Determine the (x, y) coordinate at the center of the cell enclosing the given text.  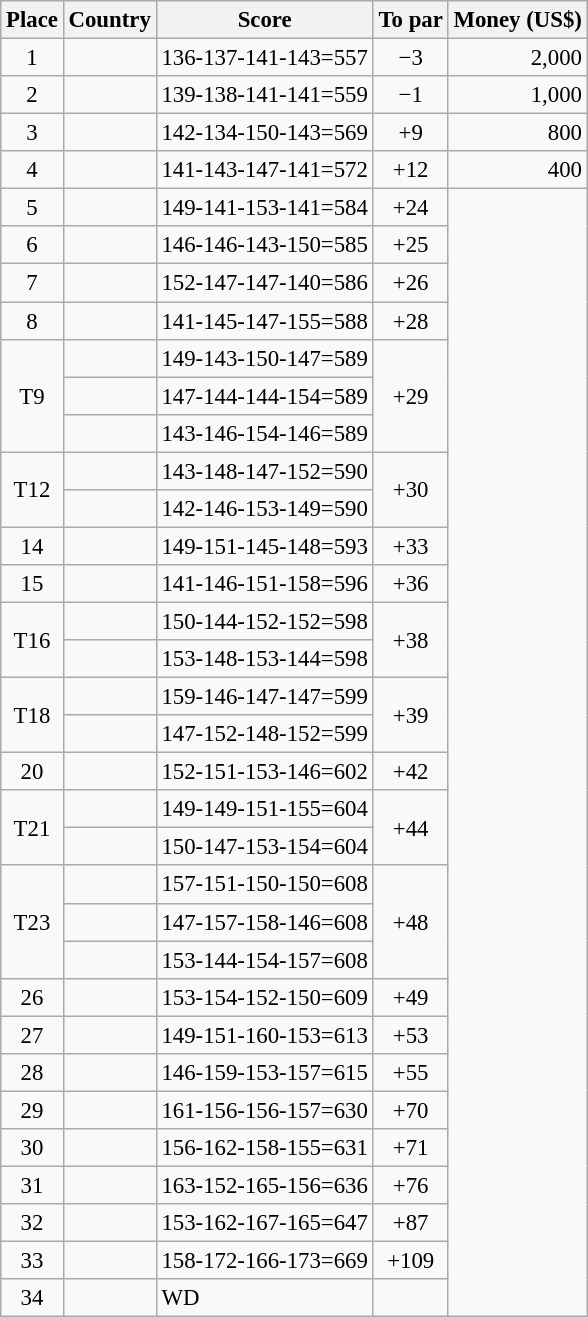
+70 (410, 1110)
142-134-150-143=569 (264, 133)
T12 (32, 490)
1,000 (518, 95)
143-146-154-146=589 (264, 433)
T16 (32, 640)
4 (32, 170)
+109 (410, 1261)
+33 (410, 546)
+71 (410, 1148)
+48 (410, 922)
29 (32, 1110)
157-151-150-150=608 (264, 885)
161-156-156-157=630 (264, 1110)
142-146-153-149=590 (264, 509)
153-144-154-157=608 (264, 960)
+24 (410, 208)
149-151-145-148=593 (264, 546)
Country (110, 20)
143-148-147-152=590 (264, 471)
+39 (410, 716)
+44 (410, 828)
163-152-165-156=636 (264, 1185)
146-159-153-157=615 (264, 1073)
2,000 (518, 58)
Money (US$) (518, 20)
800 (518, 133)
+29 (410, 396)
+38 (410, 640)
146-146-143-150=585 (264, 245)
6 (32, 245)
To par (410, 20)
+55 (410, 1073)
5 (32, 208)
147-157-158-146=608 (264, 922)
141-145-147-155=588 (264, 321)
153-162-167-165=647 (264, 1223)
−3 (410, 58)
T23 (32, 922)
14 (32, 546)
149-149-151-155=604 (264, 809)
147-144-144-154=589 (264, 396)
T18 (32, 716)
149-151-160-153=613 (264, 1035)
136-137-141-143=557 (264, 58)
149-143-150-147=589 (264, 358)
7 (32, 283)
1 (32, 58)
32 (32, 1223)
141-143-147-141=572 (264, 170)
+28 (410, 321)
139-138-141-141=559 (264, 95)
+9 (410, 133)
141-146-151-158=596 (264, 584)
34 (32, 1298)
+42 (410, 772)
T9 (32, 396)
+87 (410, 1223)
+12 (410, 170)
26 (32, 997)
+36 (410, 584)
31 (32, 1185)
150-147-153-154=604 (264, 847)
147-152-148-152=599 (264, 734)
20 (32, 772)
33 (32, 1261)
+76 (410, 1185)
156-162-158-155=631 (264, 1148)
152-151-153-146=602 (264, 772)
153-148-153-144=598 (264, 659)
+30 (410, 490)
28 (32, 1073)
3 (32, 133)
+53 (410, 1035)
2 (32, 95)
8 (32, 321)
152-147-147-140=586 (264, 283)
149-141-153-141=584 (264, 208)
−1 (410, 95)
150-144-152-152=598 (264, 621)
15 (32, 584)
Score (264, 20)
159-146-147-147=599 (264, 697)
T21 (32, 828)
153-154-152-150=609 (264, 997)
27 (32, 1035)
+25 (410, 245)
Place (32, 20)
+49 (410, 997)
158-172-166-173=669 (264, 1261)
+26 (410, 283)
30 (32, 1148)
WD (264, 1298)
400 (518, 170)
